Pinpoint the cell where the given text exists, returning its [X, Y] midpoint coordinate. 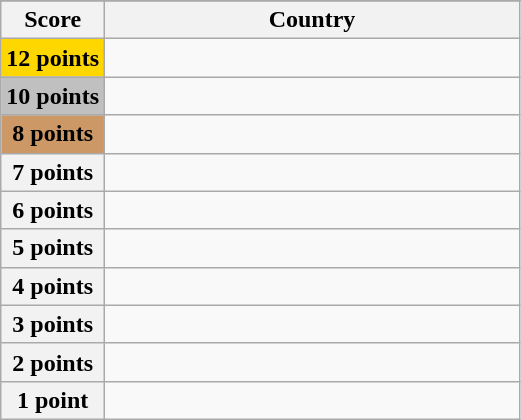
4 points [53, 286]
7 points [53, 172]
8 points [53, 134]
Country [312, 20]
3 points [53, 324]
1 point [53, 400]
Score [53, 20]
2 points [53, 362]
5 points [53, 248]
6 points [53, 210]
12 points [53, 58]
10 points [53, 96]
